Capture the cell that displays the provided text and extract its (x, y) central coordinate. 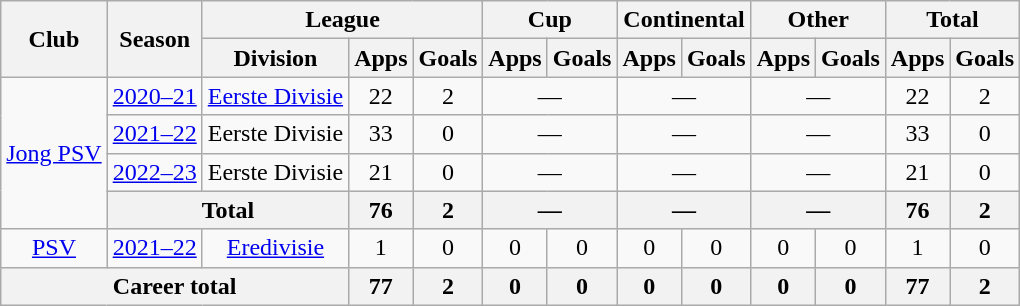
Cup (550, 20)
Jong PSV (54, 153)
Other (818, 20)
Continental (684, 20)
Career total (175, 286)
Season (154, 39)
PSV (54, 248)
Eredivisie (275, 248)
League (342, 20)
2022–23 (154, 172)
Division (275, 58)
Club (54, 39)
2020–21 (154, 96)
